Locate the cell with the specified text and output its [x, y] center coordinate. 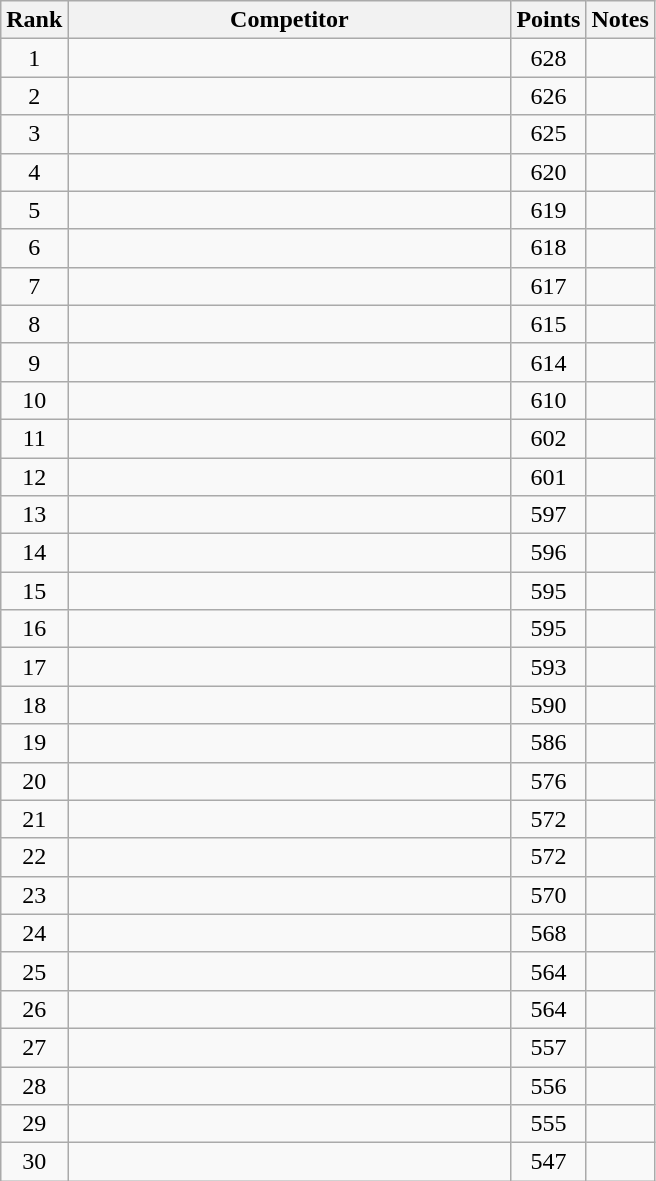
625 [548, 134]
555 [548, 1124]
586 [548, 743]
2 [34, 96]
25 [34, 971]
620 [548, 172]
Competitor [290, 20]
619 [548, 210]
568 [548, 933]
557 [548, 1047]
11 [34, 438]
617 [548, 286]
4 [34, 172]
9 [34, 362]
593 [548, 667]
29 [34, 1124]
6 [34, 248]
597 [548, 515]
614 [548, 362]
3 [34, 134]
626 [548, 96]
14 [34, 553]
Rank [34, 20]
590 [548, 705]
596 [548, 553]
570 [548, 895]
20 [34, 781]
17 [34, 667]
1 [34, 58]
615 [548, 324]
18 [34, 705]
13 [34, 515]
26 [34, 1009]
27 [34, 1047]
618 [548, 248]
576 [548, 781]
28 [34, 1085]
610 [548, 400]
12 [34, 477]
602 [548, 438]
Points [548, 20]
21 [34, 819]
5 [34, 210]
23 [34, 895]
15 [34, 591]
24 [34, 933]
19 [34, 743]
8 [34, 324]
7 [34, 286]
10 [34, 400]
Notes [620, 20]
30 [34, 1162]
601 [548, 477]
628 [548, 58]
22 [34, 857]
16 [34, 629]
547 [548, 1162]
556 [548, 1085]
